Return [X, Y] of the center of cell containing provided text 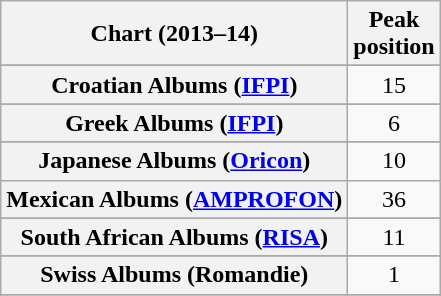
Croatian Albums (IFPI) [174, 85]
36 [394, 199]
11 [394, 237]
Japanese Albums (Oricon) [174, 161]
10 [394, 161]
Swiss Albums (Romandie) [174, 275]
South African Albums (RISA) [174, 237]
Chart (2013–14) [174, 34]
Greek Albums (IFPI) [174, 123]
Mexican Albums (AMPROFON) [174, 199]
Peakposition [394, 34]
15 [394, 85]
1 [394, 275]
6 [394, 123]
